Pinpoint the cell where the given text exists, returning its (x, y) midpoint coordinate. 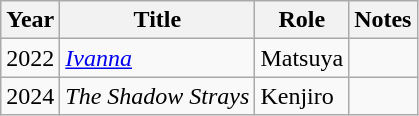
Title (158, 20)
2024 (30, 96)
Role (302, 20)
2022 (30, 58)
Ivanna (158, 58)
Notes (383, 20)
Matsuya (302, 58)
The Shadow Strays (158, 96)
Year (30, 20)
Kenjiro (302, 96)
